Capture the cell that displays the provided text and extract its [x, y] central coordinate. 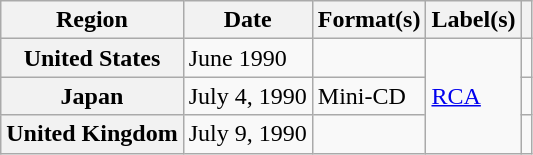
United States [92, 58]
United Kingdom [92, 134]
Region [92, 20]
Date [248, 20]
Japan [92, 96]
Label(s) [474, 20]
RCA [474, 96]
July 9, 1990 [248, 134]
June 1990 [248, 58]
Mini-CD [369, 96]
July 4, 1990 [248, 96]
Format(s) [369, 20]
